Extract the (X, Y) coordinate from the center of the cell holding the provided text.  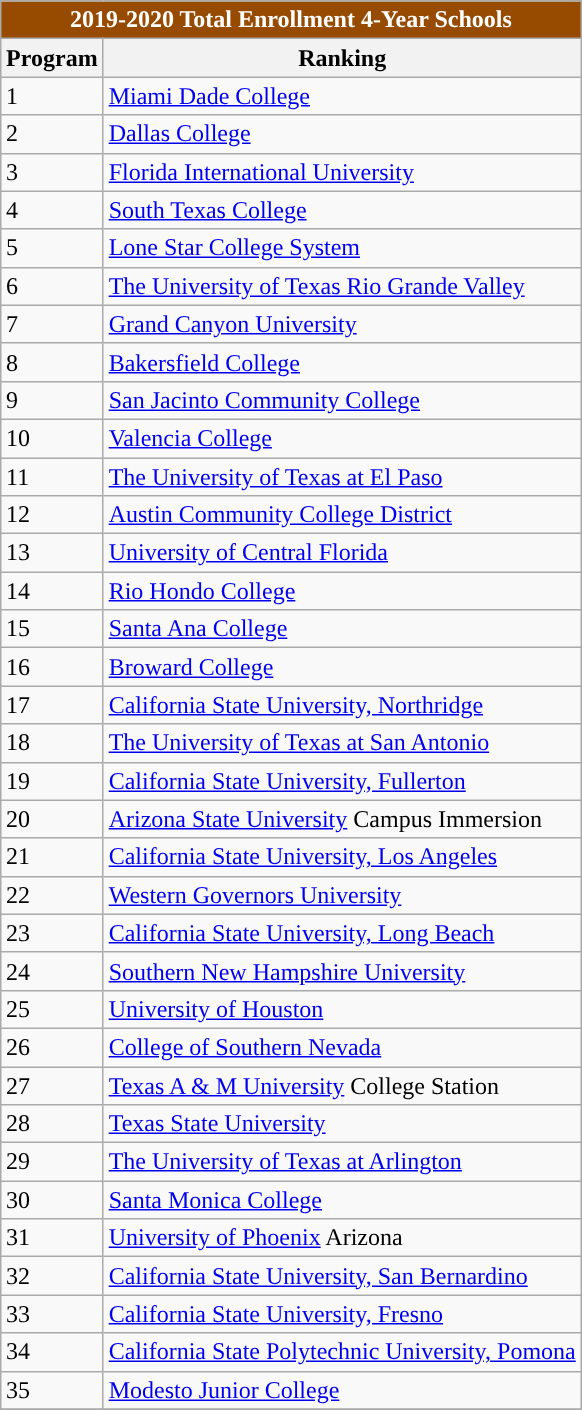
College of Southern Nevada (342, 1047)
34 (52, 1352)
19 (52, 781)
University of Houston (342, 1009)
Santa Monica College (342, 1200)
University of Central Florida (342, 553)
California State University, Long Beach (342, 933)
31 (52, 1238)
35 (52, 1390)
Santa Ana College (342, 629)
11 (52, 477)
28 (52, 1124)
South Texas College (342, 210)
Valencia College (342, 438)
California State University, San Bernardino (342, 1276)
29 (52, 1162)
Broward College (342, 667)
14 (52, 591)
5 (52, 248)
Modesto Junior College (342, 1390)
6 (52, 286)
30 (52, 1200)
2019-2020 Total Enrollment 4-Year Schools (292, 20)
The University of Texas at El Paso (342, 477)
15 (52, 629)
18 (52, 743)
Florida International University (342, 172)
California State University, Los Angeles (342, 857)
21 (52, 857)
The University of Texas at Arlington (342, 1162)
The University of Texas at San Antonio (342, 743)
4 (52, 210)
3 (52, 172)
23 (52, 933)
8 (52, 362)
Arizona State University Campus Immersion (342, 819)
Southern New Hampshire University (342, 971)
26 (52, 1047)
33 (52, 1314)
Grand Canyon University (342, 324)
27 (52, 1085)
Miami Dade College (342, 96)
9 (52, 400)
San Jacinto Community College (342, 400)
32 (52, 1276)
7 (52, 324)
California State Polytechnic University, Pomona (342, 1352)
Bakersfield College (342, 362)
25 (52, 1009)
10 (52, 438)
Western Governors University (342, 895)
The University of Texas Rio Grande Valley (342, 286)
Austin Community College District (342, 515)
17 (52, 705)
California State University, Fullerton (342, 781)
Texas A & M University College Station (342, 1085)
2 (52, 134)
20 (52, 819)
Lone Star College System (342, 248)
22 (52, 895)
University of Phoenix Arizona (342, 1238)
13 (52, 553)
Texas State University (342, 1124)
Rio Hondo College (342, 591)
California State University, Northridge (342, 705)
Ranking (342, 58)
12 (52, 515)
16 (52, 667)
California State University, Fresno (342, 1314)
Program (52, 58)
24 (52, 971)
1 (52, 96)
Dallas College (342, 134)
